Provide the [X, Y] coordinate of the cell's center where the given text is located.  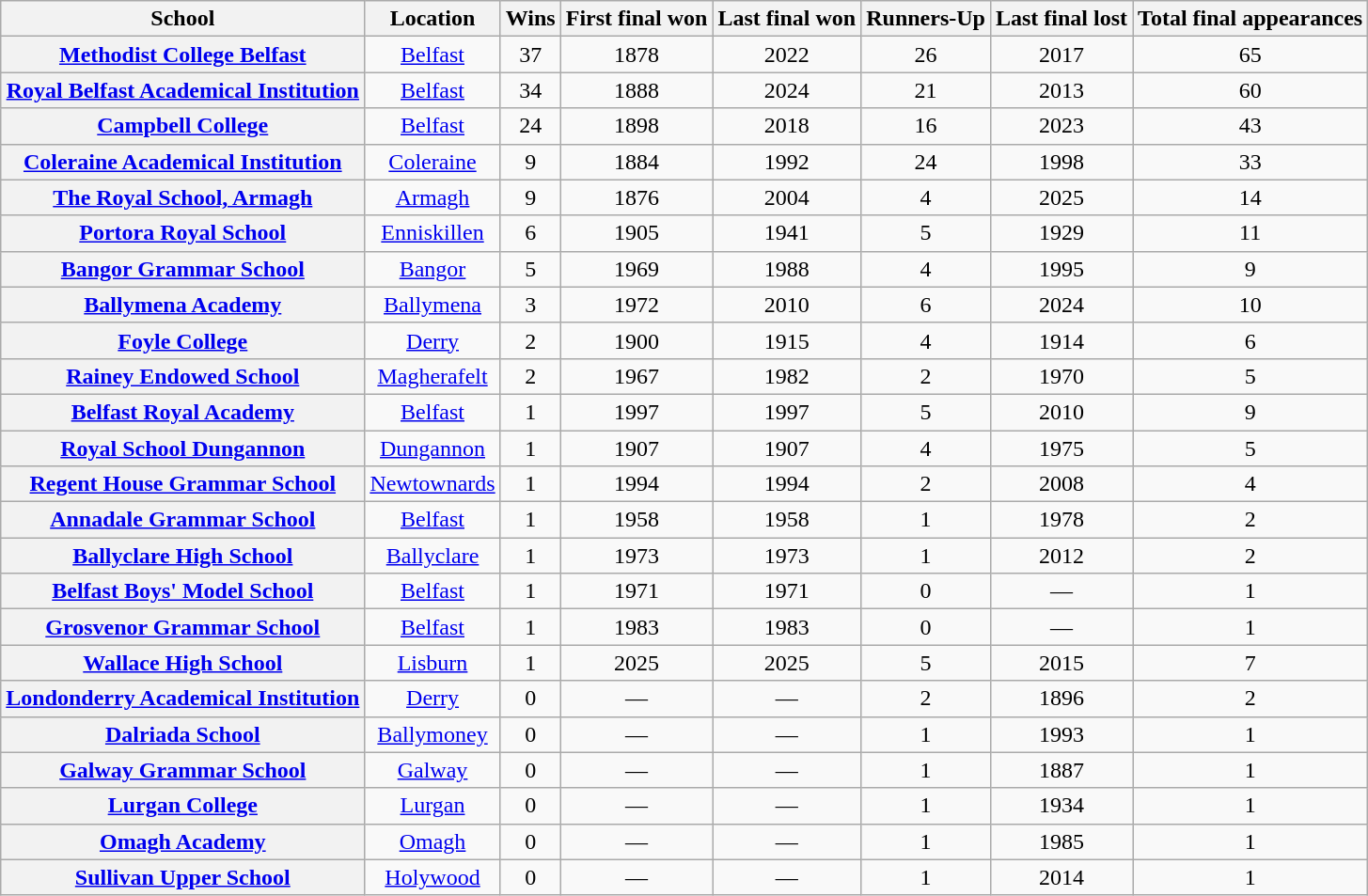
1970 [1061, 376]
Bangor Grammar School [182, 269]
14 [1250, 197]
Belfast Royal Academy [182, 412]
1898 [637, 126]
Newtownards [432, 484]
Total final appearances [1250, 19]
2008 [1061, 484]
11 [1250, 233]
1998 [1061, 162]
7 [1250, 663]
Galway [432, 770]
16 [926, 126]
Lurgan [432, 806]
Coleraine Academical Institution [182, 162]
2015 [1061, 663]
Runners-Up [926, 19]
1988 [787, 269]
Last final won [787, 19]
Lisburn [432, 663]
1900 [637, 340]
2012 [1061, 556]
Methodist College Belfast [182, 55]
2014 [1061, 877]
Royal Belfast Academical Institution [182, 90]
1929 [1061, 233]
43 [1250, 126]
1985 [1061, 841]
2022 [787, 55]
First final won [637, 19]
Annadale Grammar School [182, 520]
Wins [530, 19]
33 [1250, 162]
21 [926, 90]
2018 [787, 126]
1941 [787, 233]
1887 [1061, 770]
Ballymena Academy [182, 305]
1967 [637, 376]
Ballymena [432, 305]
Magherafelt [432, 376]
Royal School Dungannon [182, 448]
Holywood [432, 877]
1905 [637, 233]
1934 [1061, 806]
School [182, 19]
37 [530, 55]
Foyle College [182, 340]
Last final lost [1061, 19]
Galway Grammar School [182, 770]
Ballyclare [432, 556]
Coleraine [432, 162]
Enniskillen [432, 233]
Omagh Academy [182, 841]
1975 [1061, 448]
2004 [787, 197]
26 [926, 55]
1992 [787, 162]
Portora Royal School [182, 233]
Belfast Boys' Model School [182, 591]
1878 [637, 55]
Ballyclare High School [182, 556]
Dalriada School [182, 734]
Ballymoney [432, 734]
1888 [637, 90]
The Royal School, Armagh [182, 197]
10 [1250, 305]
2013 [1061, 90]
65 [1250, 55]
Sullivan Upper School [182, 877]
Bangor [432, 269]
1914 [1061, 340]
1995 [1061, 269]
1972 [637, 305]
1993 [1061, 734]
Rainey Endowed School [182, 376]
Lurgan College [182, 806]
1884 [637, 162]
Regent House Grammar School [182, 484]
34 [530, 90]
1978 [1061, 520]
3 [530, 305]
Wallace High School [182, 663]
Dungannon [432, 448]
2023 [1061, 126]
1876 [637, 197]
1915 [787, 340]
Armagh [432, 197]
1969 [637, 269]
Londonderry Academical Institution [182, 699]
60 [1250, 90]
1982 [787, 376]
1896 [1061, 699]
2017 [1061, 55]
Location [432, 19]
Campbell College [182, 126]
Grosvenor Grammar School [182, 627]
Omagh [432, 841]
